Provide the (X, Y) coordinate of the cell's center where the given text is located.  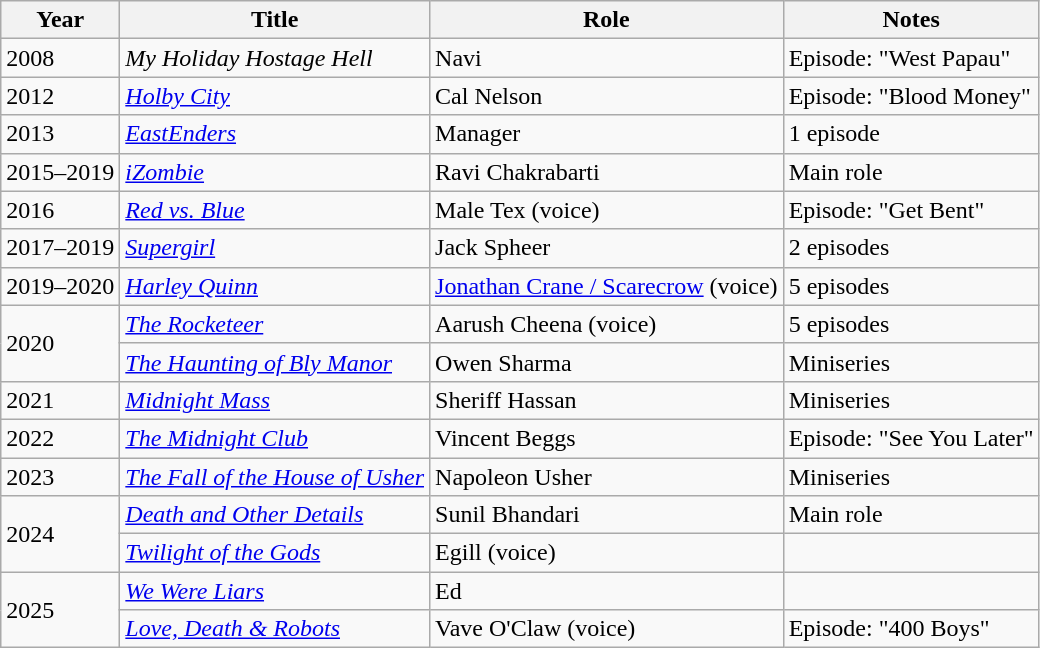
2019–2020 (60, 286)
Title (275, 20)
Love, Death & Robots (275, 629)
Midnight Mass (275, 400)
Ravi Chakrabarti (607, 172)
Ed (607, 591)
2025 (60, 610)
Notes (911, 20)
We Were Liars (275, 591)
Episode: "Get Bent" (911, 210)
2017–2019 (60, 248)
Red vs. Blue (275, 210)
Holby City (275, 96)
Sunil Bhandari (607, 515)
2013 (60, 134)
Supergirl (275, 248)
Jonathan Crane / Scarecrow (voice) (607, 286)
Episode: "400 Boys" (911, 629)
Year (60, 20)
Sheriff Hassan (607, 400)
EastEnders (275, 134)
2022 (60, 438)
2023 (60, 477)
2012 (60, 96)
Jack Spheer (607, 248)
2021 (60, 400)
2024 (60, 534)
2016 (60, 210)
Vincent Beggs (607, 438)
Episode: "Blood Money" (911, 96)
Death and Other Details (275, 515)
2008 (60, 58)
1 episode (911, 134)
Manager (607, 134)
2015–2019 (60, 172)
Napoleon Usher (607, 477)
My Holiday Hostage Hell (275, 58)
Vave O'Claw (voice) (607, 629)
The Midnight Club (275, 438)
2020 (60, 343)
Aarush Cheena (voice) (607, 324)
Cal Nelson (607, 96)
Twilight of the Gods (275, 553)
Episode: "West Papau" (911, 58)
2 episodes (911, 248)
Egill (voice) (607, 553)
Male Tex (voice) (607, 210)
Navi (607, 58)
The Fall of the House of Usher (275, 477)
Harley Quinn (275, 286)
The Haunting of Bly Manor (275, 362)
iZombie (275, 172)
Role (607, 20)
Owen Sharma (607, 362)
Episode: "See You Later" (911, 438)
The Rocketeer (275, 324)
